Locate the cell with the specified text and output its (X, Y) center coordinate. 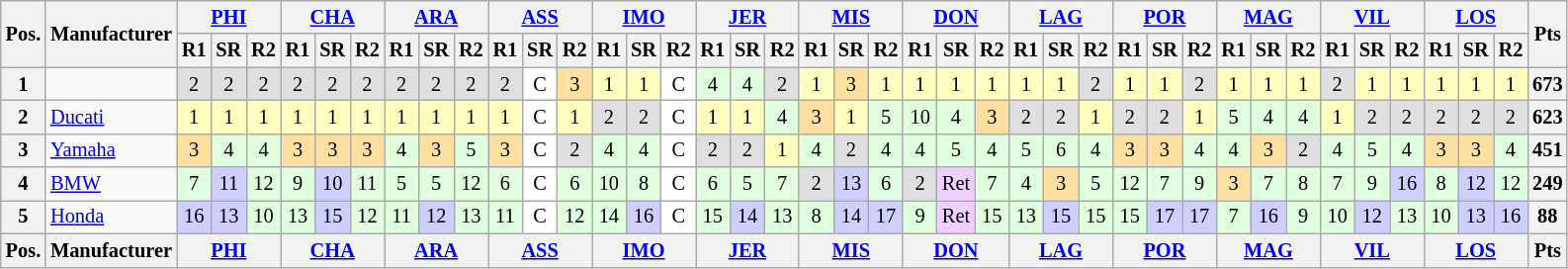
88 (1547, 217)
Yamaha (111, 150)
673 (1547, 84)
Ducati (111, 117)
BMW (111, 184)
451 (1547, 150)
249 (1547, 184)
Honda (111, 217)
623 (1547, 117)
